From the cell containing the given text, extract its center point as (x, y) coordinate. 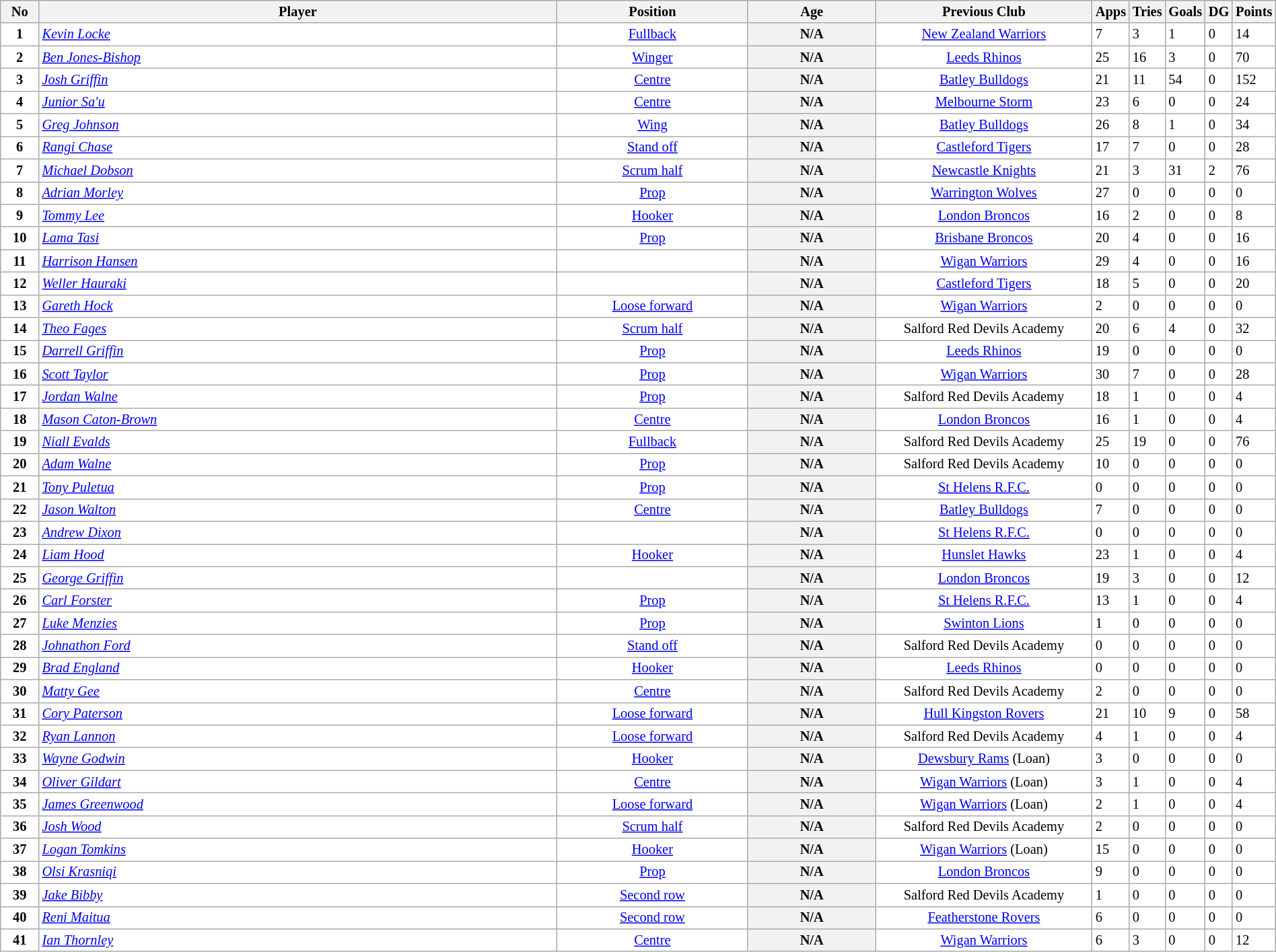
Andrew Dixon (298, 532)
Hull Kingston Rovers (984, 714)
Junior Sa'u (298, 102)
Featherstone Rovers (984, 918)
Previous Club (984, 11)
Greg Johnson (298, 125)
Wing (652, 125)
58 (1254, 714)
152 (1254, 79)
Hunslet Hawks (984, 555)
Player (298, 11)
New Zealand Warriors (984, 34)
Melbourne Storm (984, 102)
39 (20, 895)
Mason Caton-Brown (298, 419)
41 (20, 940)
Adrian Morley (298, 193)
38 (20, 872)
Luke Menzies (298, 623)
Cory Paterson (298, 714)
Gareth Hock (298, 306)
22 (20, 510)
Jordan Walne (298, 396)
70 (1254, 57)
Theo Fages (298, 329)
Liam Hood (298, 555)
Apps (1110, 11)
Michael Dobson (298, 170)
No (20, 11)
36 (20, 827)
Carl Forster (298, 600)
Tommy Lee (298, 215)
54 (1185, 79)
Warrington Wolves (984, 193)
Niall Evalds (298, 442)
Darrell Griffin (298, 351)
Kevin Locke (298, 34)
Josh Wood (298, 827)
Olsi Krasniqi (298, 872)
Newcastle Knights (984, 170)
40 (20, 918)
Swinton Lions (984, 623)
Oliver Gildart (298, 782)
Johnathon Ford (298, 646)
Position (652, 11)
Brad England (298, 668)
Adam Walne (298, 464)
DG (1219, 11)
Brisbane Broncos (984, 238)
Ian Thornley (298, 940)
Weller Hauraki (298, 283)
Goals (1185, 11)
Harrison Hansen (298, 261)
Points (1254, 11)
Reni Maitua (298, 918)
Winger (652, 57)
James Greenwood (298, 804)
Matty Gee (298, 691)
Jason Walton (298, 510)
George Griffin (298, 578)
Ben Jones-Bishop (298, 57)
Logan Tomkins (298, 850)
Scott Taylor (298, 374)
Rangi Chase (298, 147)
37 (20, 850)
Age (812, 11)
Lama Tasi (298, 238)
33 (20, 759)
Ryan Lannon (298, 736)
Jake Bibby (298, 895)
Dewsbury Rams (Loan) (984, 759)
Wayne Godwin (298, 759)
Josh Griffin (298, 79)
Tony Puletua (298, 487)
35 (20, 804)
Tries (1147, 11)
